Search for the cell housing the specified text and yield its [x, y] center coordinate. 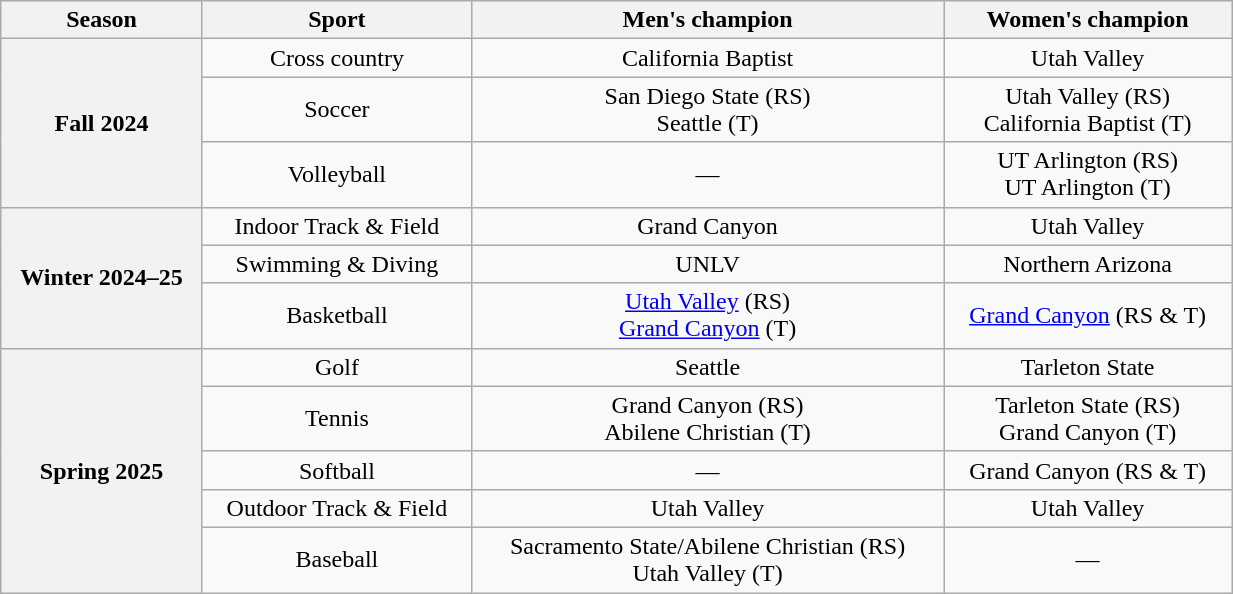
Tennis [336, 418]
Fall 2024 [102, 123]
Utah Valley (RS)Grand Canyon (T) [708, 316]
Men's champion [708, 20]
Baseball [336, 560]
UT Arlington (RS)UT Arlington (T) [1088, 174]
Volleyball [336, 174]
California Baptist [708, 58]
Swimming & Diving [336, 264]
Tarleton State (RS) Grand Canyon (T) [1088, 418]
Sport [336, 20]
Golf [336, 367]
Tarleton State [1088, 367]
UNLV [708, 264]
Softball [336, 470]
Seattle [708, 367]
San Diego State (RS)Seattle (T) [708, 110]
Sacramento State/Abilene Christian (RS)Utah Valley (T) [708, 560]
Basketball [336, 316]
Winter 2024–25 [102, 278]
Grand Canyon [708, 226]
Women's champion [1088, 20]
Northern Arizona [1088, 264]
Spring 2025 [102, 470]
Season [102, 20]
Indoor Track & Field [336, 226]
Outdoor Track & Field [336, 508]
Soccer [336, 110]
Grand Canyon (RS)Abilene Christian (T) [708, 418]
Cross country [336, 58]
Utah Valley (RS)California Baptist (T) [1088, 110]
